Scan for the cell matching the given text and deliver its [x, y] coordinate at center. 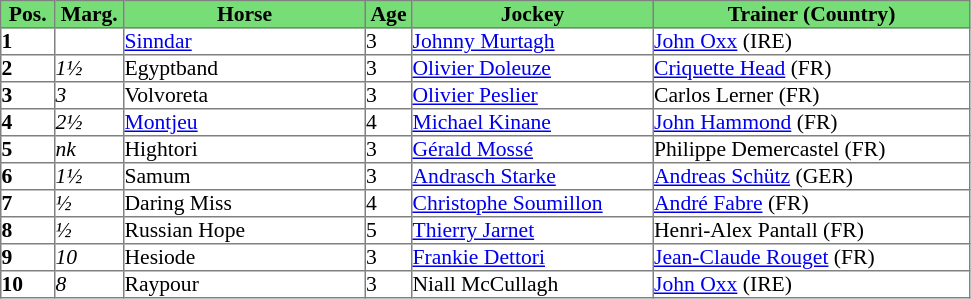
Hesiode [245, 258]
Russian Hope [245, 230]
1 [28, 42]
2 [28, 68]
Andrasch Starke [533, 176]
Raypour [245, 284]
Egyptband [245, 68]
Carlos Lerner (FR) [811, 96]
Daring Miss [245, 204]
9 [28, 258]
Samum [245, 176]
Niall McCullagh [533, 284]
nk [90, 150]
Thierry Jarnet [533, 230]
2½ [90, 122]
Philippe Demercastel (FR) [811, 150]
Jean-Claude Rouget (FR) [811, 258]
Criquette Head (FR) [811, 68]
Hightori [245, 150]
Pos. [28, 14]
André Fabre (FR) [811, 204]
Trainer (Country) [811, 14]
Henri-Alex Pantall (FR) [811, 230]
Christophe Soumillon [533, 204]
6 [28, 176]
Jockey [533, 14]
Montjeu [245, 122]
Sinndar [245, 42]
Age [388, 14]
Olivier Peslier [533, 96]
Johnny Murtagh [533, 42]
Gérald Mossé [533, 150]
John Hammond (FR) [811, 122]
Olivier Doleuze [533, 68]
Volvoreta [245, 96]
Michael Kinane [533, 122]
Andreas Schütz (GER) [811, 176]
Frankie Dettori [533, 258]
7 [28, 204]
Horse [245, 14]
Marg. [90, 14]
